Pinpoint the cell where the given text exists, returning its [X, Y] midpoint coordinate. 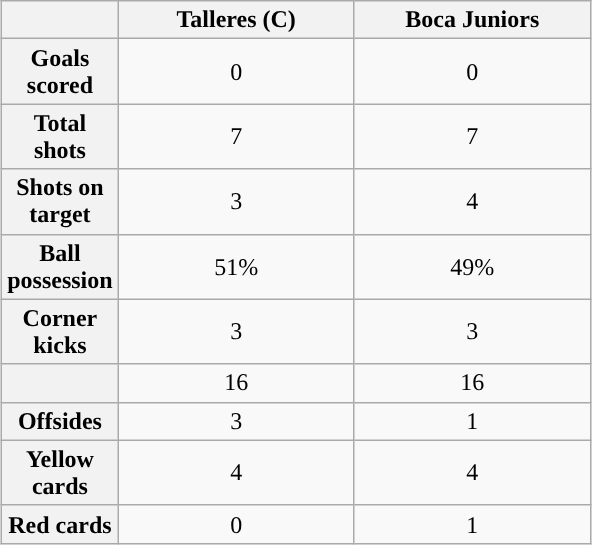
Corner kicks [60, 332]
Red cards [60, 524]
Boca Juniors [472, 20]
Shots on target [60, 202]
Total shots [60, 136]
Offsides [60, 421]
51% [236, 266]
Goals scored [60, 72]
Ball possession [60, 266]
49% [472, 266]
Yellow cards [60, 472]
Talleres (C) [236, 20]
